From the cell containing the given text, extract its center point as (X, Y) coordinate. 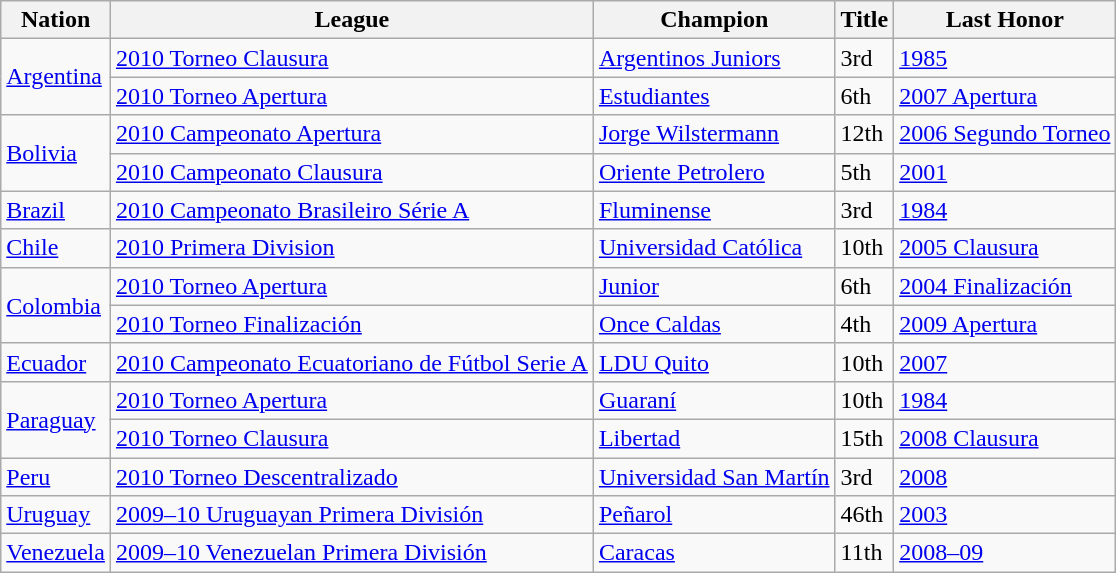
2007 (1005, 362)
Last Honor (1005, 20)
Title (864, 20)
Libertad (714, 438)
League (352, 20)
Uruguay (56, 515)
Jorge Wilstermann (714, 134)
2008 (1005, 477)
2009–10 Venezuelan Primera División (352, 553)
2007 Apertura (1005, 96)
Guaraní (714, 400)
15th (864, 438)
2010 Campeonato Ecuatoriano de Fútbol Serie A (352, 362)
Bolivia (56, 153)
4th (864, 324)
2006 Segundo Torneo (1005, 134)
2010 Campeonato Clausura (352, 172)
Peñarol (714, 515)
2010 Primera Division (352, 248)
2003 (1005, 515)
Chile (56, 248)
2004 Finalización (1005, 286)
Junior (714, 286)
Champion (714, 20)
2010 Campeonato Brasileiro Série A (352, 210)
2010 Campeonato Apertura (352, 134)
12th (864, 134)
Argentinos Juniors (714, 58)
5th (864, 172)
Paraguay (56, 419)
2008–09 (1005, 553)
Fluminense (714, 210)
2009–10 Uruguayan Primera División (352, 515)
Nation (56, 20)
Venezuela (56, 553)
Brazil (56, 210)
Argentina (56, 77)
2008 Clausura (1005, 438)
Universidad San Martín (714, 477)
2010 Torneo Finalización (352, 324)
11th (864, 553)
Caracas (714, 553)
Oriente Petrolero (714, 172)
2001 (1005, 172)
46th (864, 515)
2009 Apertura (1005, 324)
Once Caldas (714, 324)
Peru (56, 477)
2010 Torneo Descentralizado (352, 477)
Universidad Católica (714, 248)
Ecuador (56, 362)
Colombia (56, 305)
LDU Quito (714, 362)
2005 Clausura (1005, 248)
1985 (1005, 58)
Estudiantes (714, 96)
